Capture the cell that displays the provided text and extract its [x, y] central coordinate. 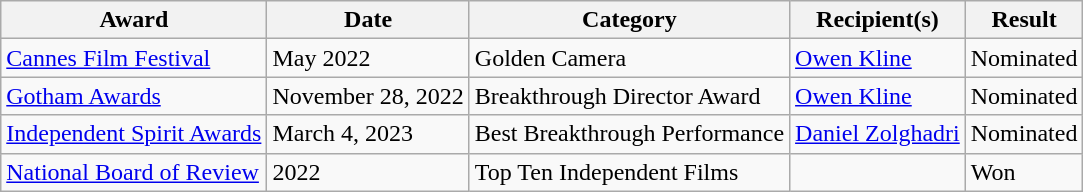
Best Breakthrough Performance [629, 134]
Recipient(s) [878, 20]
2022 [368, 172]
May 2022 [368, 58]
Result [1024, 20]
Independent Spirit Awards [134, 134]
Breakthrough Director Award [629, 96]
Gotham Awards [134, 96]
Top Ten Independent Films [629, 172]
November 28, 2022 [368, 96]
National Board of Review [134, 172]
March 4, 2023 [368, 134]
Category [629, 20]
Golden Camera [629, 58]
Daniel Zolghadri [878, 134]
Date [368, 20]
Won [1024, 172]
Award [134, 20]
Cannes Film Festival [134, 58]
